Extract the (x, y) coordinate from the center of the cell holding the provided text.  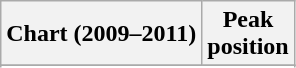
Chart (2009–2011) (102, 34)
Peakposition (248, 34)
